Locate the cell with the specified text and output its [x, y] center coordinate. 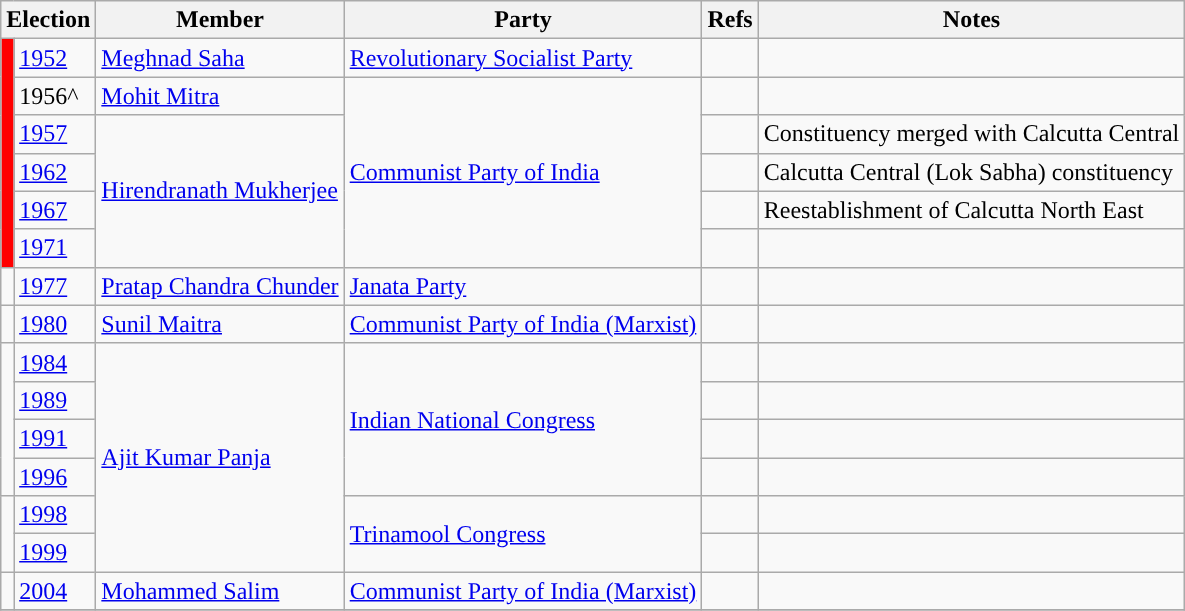
Member [220, 20]
1998 [55, 515]
1967 [55, 210]
1980 [55, 324]
Sunil Maitra [220, 324]
Hirendranath Mukherjee [220, 191]
Indian National Congress [523, 419]
Pratap Chandra Chunder [220, 286]
1989 [55, 400]
Party [523, 20]
2004 [55, 591]
1991 [55, 438]
Refs [730, 20]
Janata Party [523, 286]
1971 [55, 248]
Ajit Kumar Panja [220, 457]
Reestablishment of Calcutta North East [972, 210]
Election [48, 20]
1984 [55, 362]
Notes [972, 20]
Revolutionary Socialist Party [523, 58]
1952 [55, 58]
1962 [55, 172]
Mohammed Salim [220, 591]
1956^ [55, 96]
Constituency merged with Calcutta Central [972, 134]
Meghnad Saha [220, 58]
Mohit Mitra [220, 96]
Communist Party of India [523, 172]
1999 [55, 553]
Trinamool Congress [523, 534]
1957 [55, 134]
1996 [55, 477]
1977 [55, 286]
Calcutta Central (Lok Sabha) constituency [972, 172]
